Return [x, y] of the center of cell containing provided text 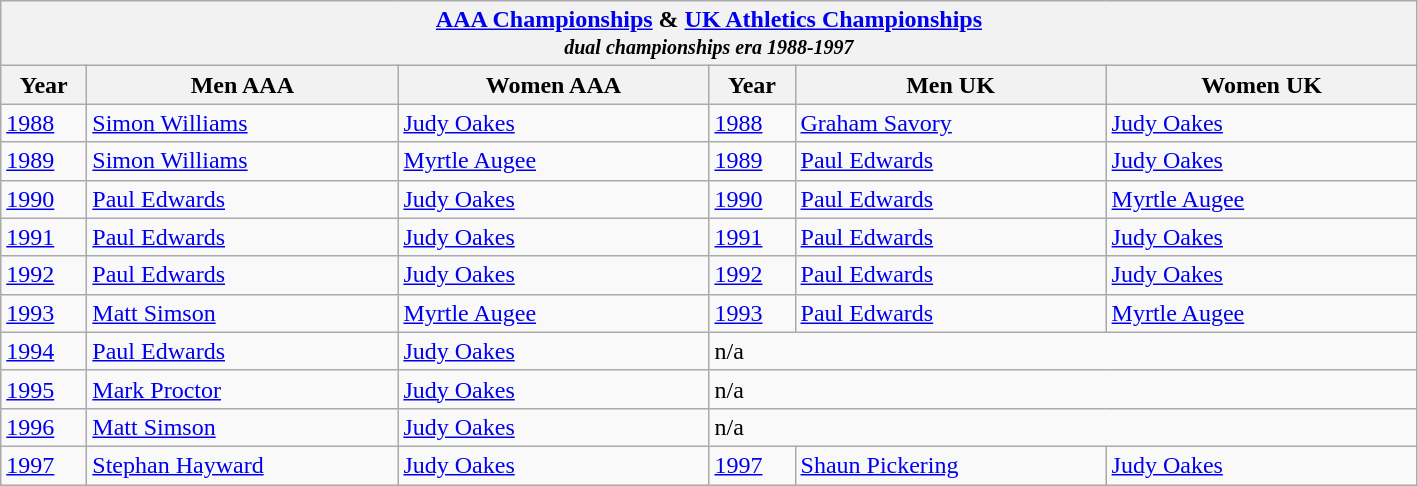
Stephan Hayward [242, 465]
AAA Championships & UK Athletics Championshipsdual championships era 1988-1997 [709, 34]
1995 [44, 389]
1994 [44, 351]
Men AAA [242, 85]
Women AAA [554, 85]
Shaun Pickering [950, 465]
Women UK [1262, 85]
Mark Proctor [242, 389]
Men UK [950, 85]
1996 [44, 427]
Graham Savory [950, 123]
